Determine the (X, Y) coordinate at the center of the cell enclosing the given text.  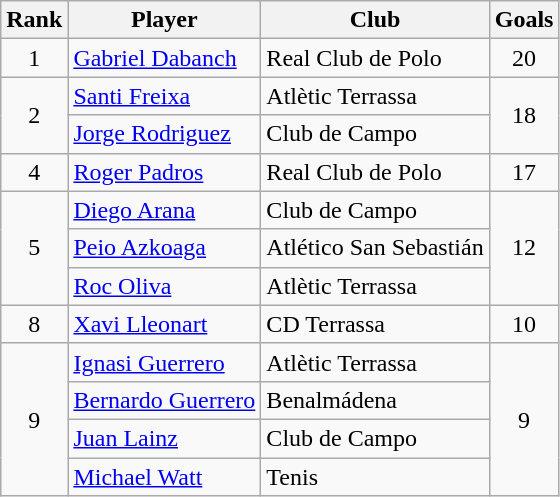
10 (524, 324)
Club (375, 20)
Rank (34, 20)
Diego Arana (164, 210)
Peio Azkoaga (164, 248)
12 (524, 248)
18 (524, 115)
17 (524, 172)
CD Terrassa (375, 324)
5 (34, 248)
4 (34, 172)
1 (34, 58)
2 (34, 115)
20 (524, 58)
Juan Lainz (164, 438)
Player (164, 20)
Gabriel Dabanch (164, 58)
Michael Watt (164, 477)
Tenis (375, 477)
Roc Oliva (164, 286)
Atlético San Sebastián (375, 248)
Xavi Lleonart (164, 324)
Roger Padros (164, 172)
Bernardo Guerrero (164, 400)
Ignasi Guerrero (164, 362)
Santi Freixa (164, 96)
Goals (524, 20)
8 (34, 324)
Benalmádena (375, 400)
Jorge Rodriguez (164, 134)
